Determine the (x, y) coordinate at the center of the cell enclosing the given text.  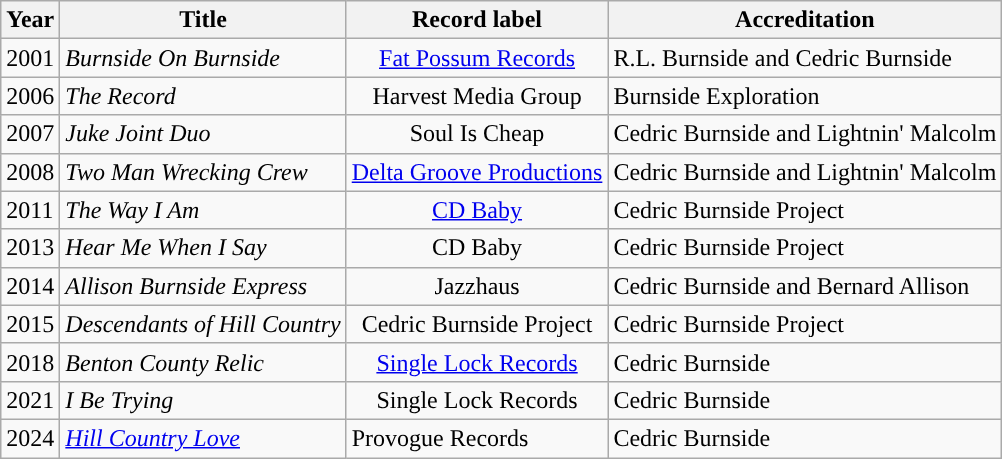
2024 (30, 438)
Record label (477, 20)
2011 (30, 210)
Delta Groove Productions (477, 172)
Accreditation (805, 20)
2021 (30, 400)
Benton County Relic (203, 362)
Descendants of Hill Country (203, 324)
Hear Me When I Say (203, 248)
The Record (203, 96)
Harvest Media Group (477, 96)
Provogue Records (477, 438)
2001 (30, 58)
Year (30, 20)
2007 (30, 134)
Cedric Burnside and Bernard Allison (805, 286)
Allison Burnside Express (203, 286)
Jazzhaus (477, 286)
Juke Joint Duo (203, 134)
Burnside Exploration (805, 96)
2018 (30, 362)
I Be Trying (203, 400)
The Way I Am (203, 210)
Fat Possum Records (477, 58)
Hill Country Love (203, 438)
Burnside On Burnside (203, 58)
Two Man Wrecking Crew (203, 172)
2013 (30, 248)
2008 (30, 172)
R.L. Burnside and Cedric Burnside (805, 58)
2006 (30, 96)
2015 (30, 324)
2014 (30, 286)
Soul Is Cheap (477, 134)
Title (203, 20)
